Locate the cell with the specified text and output its (X, Y) center coordinate. 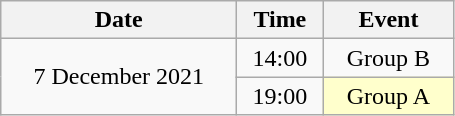
7 December 2021 (119, 77)
Group A (388, 96)
Date (119, 20)
Event (388, 20)
Time (280, 20)
Group B (388, 58)
14:00 (280, 58)
19:00 (280, 96)
